Extract the [X, Y] coordinate from the center of the cell holding the provided text.  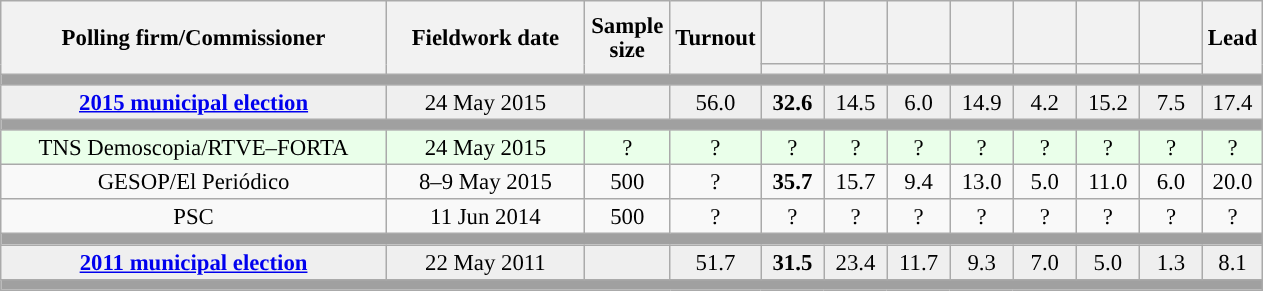
32.6 [792, 102]
Lead [1232, 38]
56.0 [716, 102]
8–9 May 2015 [485, 182]
11.7 [918, 262]
TNS Demoscopia/RTVE–FORTA [194, 148]
9.4 [918, 182]
PSC [194, 218]
14.5 [856, 102]
Polling firm/Commissioner [194, 38]
2011 municipal election [194, 262]
Fieldwork date [485, 38]
4.2 [1044, 102]
9.3 [982, 262]
11.0 [1108, 182]
11 Jun 2014 [485, 218]
2015 municipal election [194, 102]
7.0 [1044, 262]
14.9 [982, 102]
35.7 [792, 182]
13.0 [982, 182]
31.5 [792, 262]
51.7 [716, 262]
22 May 2011 [485, 262]
23.4 [856, 262]
17.4 [1232, 102]
20.0 [1232, 182]
Sample size [627, 38]
7.5 [1170, 102]
Turnout [716, 38]
1.3 [1170, 262]
8.1 [1232, 262]
GESOP/El Periódico [194, 182]
15.2 [1108, 102]
15.7 [856, 182]
